Capture the cell that displays the provided text and extract its [x, y] central coordinate. 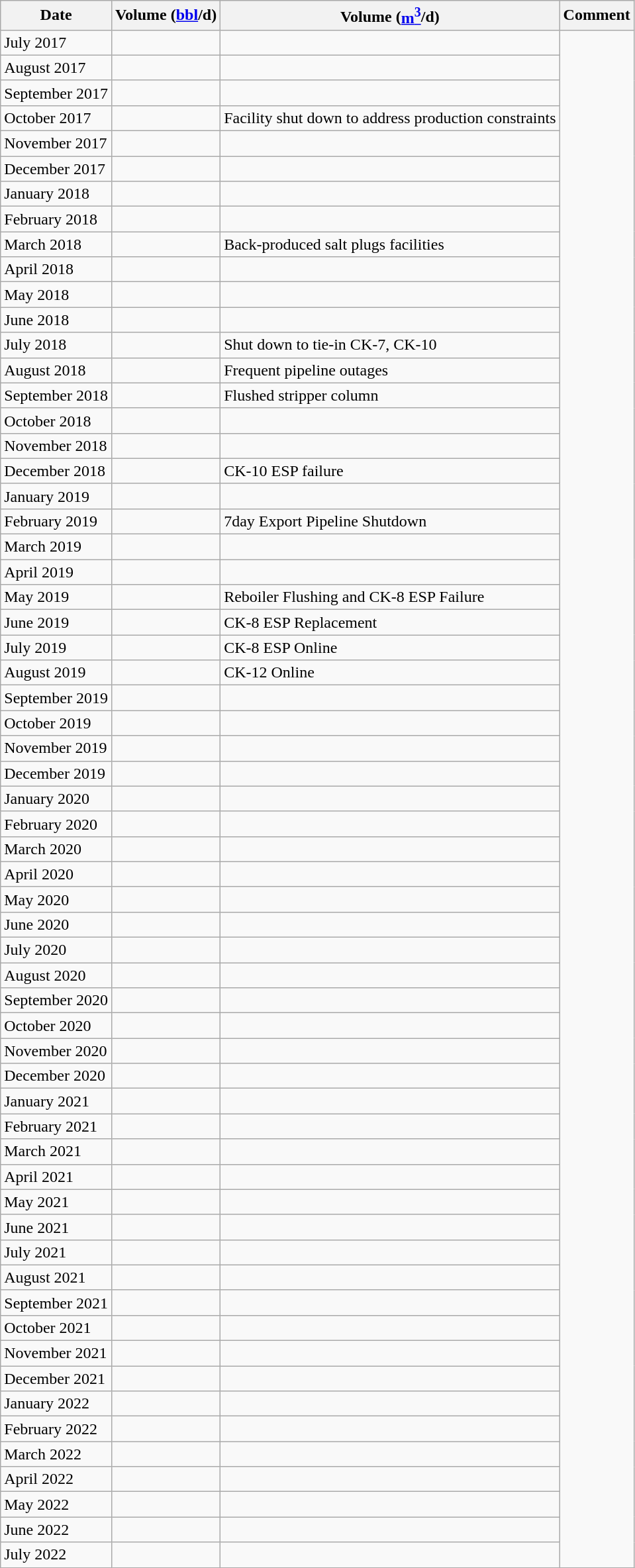
September 2021 [56, 1302]
CK-10 ESP failure [390, 471]
CK-12 Online [390, 673]
Back-produced salt plugs facilities [390, 244]
July 2021 [56, 1252]
Reboiler Flushing and CK-8 ESP Failure [390, 597]
October 2021 [56, 1328]
June 2022 [56, 1530]
December 2017 [56, 169]
July 2017 [56, 42]
CK-8 ESP Replacement [390, 622]
June 2021 [56, 1227]
February 2019 [56, 521]
November 2018 [56, 446]
September 2020 [56, 1001]
August 2018 [56, 370]
May 2022 [56, 1504]
December 2021 [56, 1379]
August 2017 [56, 68]
July 2018 [56, 345]
May 2020 [56, 899]
November 2021 [56, 1353]
August 2019 [56, 673]
December 2020 [56, 1076]
May 2018 [56, 295]
October 2019 [56, 723]
May 2021 [56, 1202]
June 2020 [56, 924]
August 2020 [56, 975]
April 2018 [56, 269]
June 2018 [56, 320]
September 2018 [56, 395]
January 2021 [56, 1101]
7day Export Pipeline Shutdown [390, 521]
April 2020 [56, 874]
April 2019 [56, 572]
Flushed stripper column [390, 395]
January 2020 [56, 799]
February 2018 [56, 219]
October 2017 [56, 118]
July 2022 [56, 1555]
February 2022 [56, 1429]
November 2020 [56, 1051]
November 2019 [56, 748]
November 2017 [56, 144]
Frequent pipeline outages [390, 370]
September 2019 [56, 698]
September 2017 [56, 93]
December 2018 [56, 471]
March 2019 [56, 547]
Date [56, 16]
May 2019 [56, 597]
Comment [597, 16]
June 2019 [56, 622]
Volume (bbl/d) [166, 16]
March 2022 [56, 1454]
January 2022 [56, 1404]
December 2019 [56, 773]
January 2019 [56, 496]
CK-8 ESP Online [390, 648]
October 2018 [56, 420]
February 2020 [56, 824]
October 2020 [56, 1026]
February 2021 [56, 1126]
January 2018 [56, 194]
April 2021 [56, 1177]
August 2021 [56, 1277]
Facility shut down to address production constraints [390, 118]
July 2020 [56, 950]
March 2018 [56, 244]
March 2020 [56, 849]
April 2022 [56, 1479]
Volume (m3/d) [390, 16]
March 2021 [56, 1151]
Shut down to tie-in CK-7, CK-10 [390, 345]
July 2019 [56, 648]
